Identify which cell holds the provided text, then report its [X, Y] central coordinate. 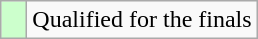
Qualified for the finals [142, 20]
